Search for the cell housing the specified text and yield its [X, Y] center coordinate. 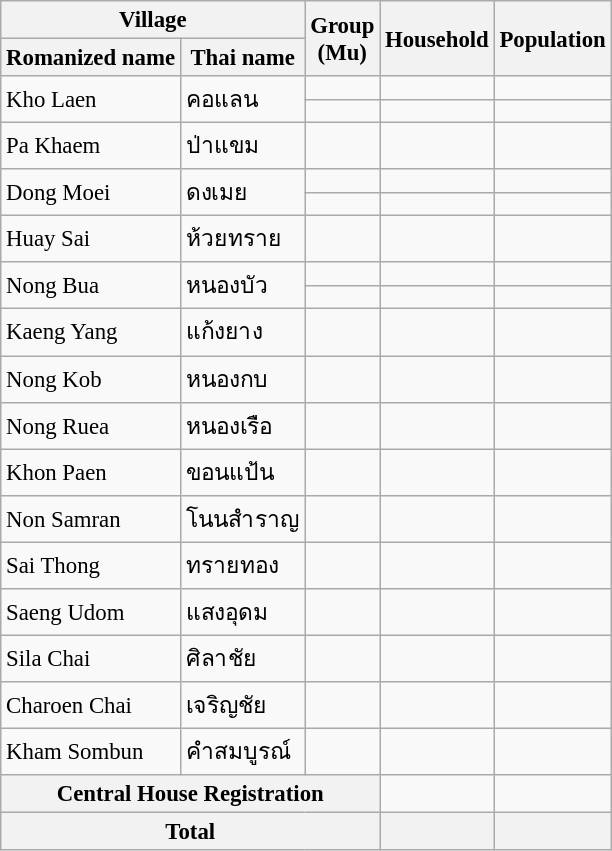
Romanized name [91, 58]
หนองกบ [242, 380]
Kham Sombun [91, 752]
Sai Thong [91, 566]
Central House Registration [190, 794]
หนองเรือ [242, 426]
เจริญชัย [242, 706]
Nong Ruea [91, 426]
Population [552, 38]
Saeng Udom [91, 612]
Khon Paen [91, 472]
ป่าแขม [242, 146]
แก้งยาง [242, 332]
Huay Sai [91, 240]
คอแลน [242, 100]
Kaeng Yang [91, 332]
Total [190, 832]
Dong Moei [91, 192]
Non Samran [91, 518]
Sila Chai [91, 658]
แสงอุดม [242, 612]
หนองบัว [242, 286]
Pa Khaem [91, 146]
โนนสำราญ [242, 518]
ศิลาชัย [242, 658]
Household [437, 38]
Kho Laen [91, 100]
Village [153, 20]
Nong Kob [91, 380]
ทรายทอง [242, 566]
ขอนแป้น [242, 472]
ดงเมย [242, 192]
คำสมบูรณ์ [242, 752]
Group(Mu) [342, 38]
Charoen Chai [91, 706]
ห้วยทราย [242, 240]
Thai name [242, 58]
Nong Bua [91, 286]
